Detect which cell encompasses the target text, then output its [X, Y] center coordinate. 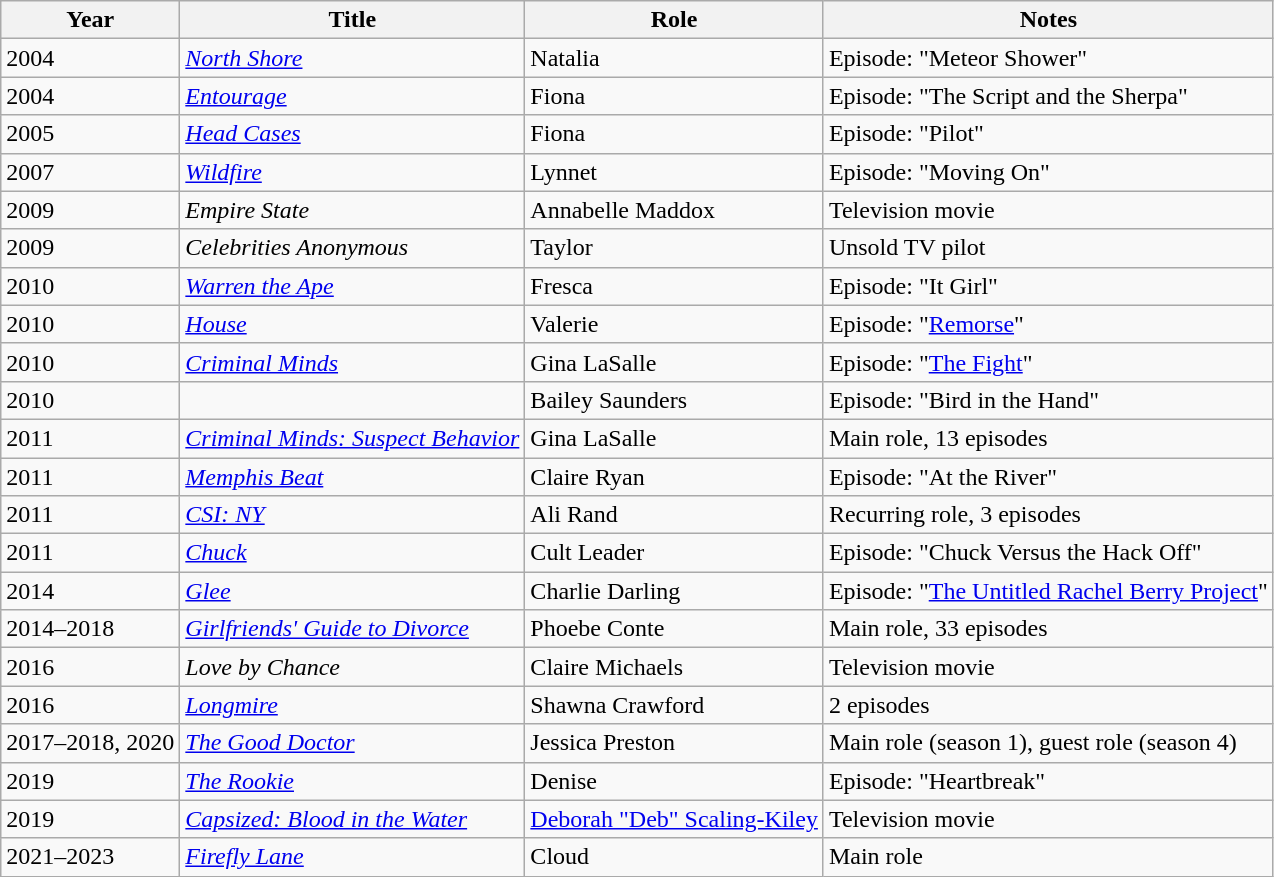
2007 [90, 172]
Main role (season 1), guest role (season 4) [1048, 743]
Firefly Lane [352, 857]
Glee [352, 591]
Head Cases [352, 134]
Criminal Minds [352, 362]
Episode: "The Script and the Sherpa" [1048, 96]
Annabelle Maddox [674, 210]
Unsold TV pilot [1048, 248]
2014–2018 [90, 629]
House [352, 324]
Year [90, 20]
Episode: "It Girl" [1048, 286]
Denise [674, 781]
Celebrities Anonymous [352, 248]
2014 [90, 591]
Fresca [674, 286]
North Shore [352, 58]
Empire State [352, 210]
Chuck [352, 553]
Episode: "Heartbreak" [1048, 781]
2005 [90, 134]
Charlie Darling [674, 591]
Deborah "Deb" Scaling-Kiley [674, 819]
Episode: "Moving On" [1048, 172]
Entourage [352, 96]
Recurring role, 3 episodes [1048, 515]
Role [674, 20]
Main role, 33 episodes [1048, 629]
Memphis Beat [352, 477]
Episode: "Remorse" [1048, 324]
Natalia [674, 58]
Bailey Saunders [674, 400]
Jessica Preston [674, 743]
Episode: "Bird in the Hand" [1048, 400]
Episode: "The Untitled Rachel Berry Project" [1048, 591]
Cloud [674, 857]
The Good Doctor [352, 743]
Title [352, 20]
Phoebe Conte [674, 629]
Warren the Ape [352, 286]
Episode: "Pilot" [1048, 134]
Episode: "Meteor Shower" [1048, 58]
The Rookie [352, 781]
Episode: "At the River" [1048, 477]
Shawna Crawford [674, 705]
Love by Chance [352, 667]
Ali Rand [674, 515]
CSI: NY [352, 515]
Cult Leader [674, 553]
Episode: "Chuck Versus the Hack Off" [1048, 553]
Girlfriends' Guide to Divorce [352, 629]
Main role, 13 episodes [1048, 438]
Notes [1048, 20]
Main role [1048, 857]
Claire Michaels [674, 667]
Criminal Minds: Suspect Behavior [352, 438]
Lynnet [674, 172]
Episode: "The Fight" [1048, 362]
Wildfire [352, 172]
2021–2023 [90, 857]
Valerie [674, 324]
Claire Ryan [674, 477]
2 episodes [1048, 705]
Longmire [352, 705]
Taylor [674, 248]
Capsized: Blood in the Water [352, 819]
2017–2018, 2020 [90, 743]
